Pinpoint the cell where the given text exists, returning its (X, Y) midpoint coordinate. 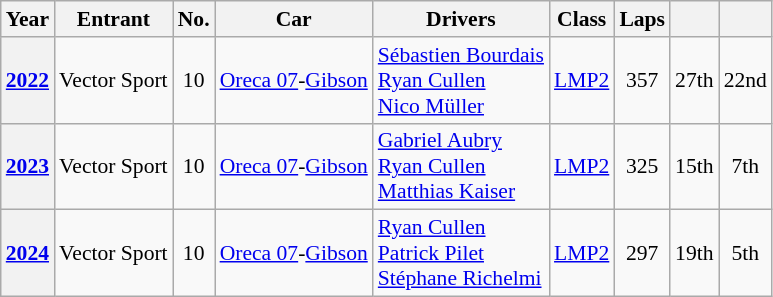
2024 (28, 254)
297 (642, 254)
Entrant (114, 19)
19th (694, 254)
5th (746, 254)
15th (694, 166)
Gabriel Aubry Ryan Cullen Matthias Kaiser (461, 166)
7th (746, 166)
Sébastien Bourdais Ryan Cullen Nico Müller (461, 80)
Laps (642, 19)
Car (294, 19)
No. (194, 19)
Year (28, 19)
Ryan Cullen Patrick Pilet Stéphane Richelmi (461, 254)
27th (694, 80)
Class (582, 19)
325 (642, 166)
357 (642, 80)
2023 (28, 166)
22nd (746, 80)
2022 (28, 80)
Drivers (461, 19)
